Output the (x, y) coordinate of the center of the cell containing the given text.  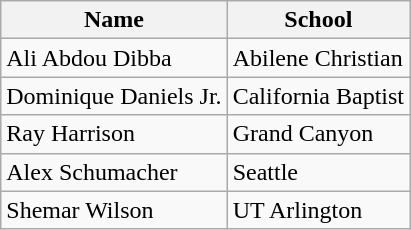
Abilene Christian (318, 58)
School (318, 20)
Grand Canyon (318, 134)
Ali Abdou Dibba (114, 58)
Dominique Daniels Jr. (114, 96)
Shemar Wilson (114, 210)
Seattle (318, 172)
Name (114, 20)
California Baptist (318, 96)
UT Arlington (318, 210)
Alex Schumacher (114, 172)
Ray Harrison (114, 134)
